Pinpoint the cell where the given text exists, returning its (X, Y) midpoint coordinate. 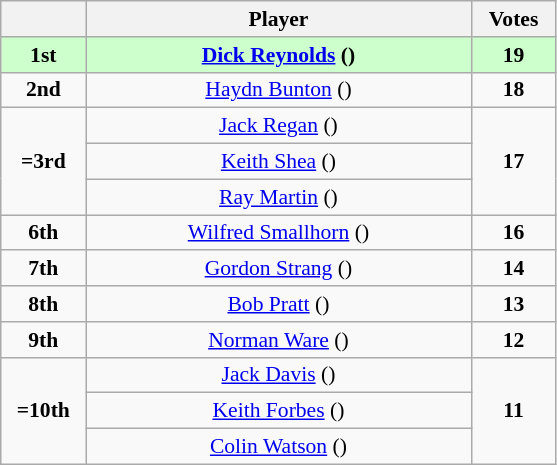
8th (44, 304)
19 (514, 55)
1st (44, 55)
Haydn Bunton () (278, 90)
11 (514, 410)
Jack Davis () (278, 375)
17 (514, 162)
Norman Ware () (278, 340)
16 (514, 233)
Bob Pratt () (278, 304)
Ray Martin () (278, 197)
Wilfred Smallhorn () (278, 233)
Colin Watson () (278, 447)
9th (44, 340)
18 (514, 90)
=10th (44, 410)
Keith Forbes () (278, 411)
2nd (44, 90)
12 (514, 340)
=3rd (44, 162)
14 (514, 269)
Votes (514, 19)
Jack Regan () (278, 126)
7th (44, 269)
Player (278, 19)
Gordon Strang () (278, 269)
13 (514, 304)
Dick Reynolds () (278, 55)
6th (44, 233)
Keith Shea () (278, 162)
